Find where the given text appears and provide that cell's center as [X, Y] coordinate. 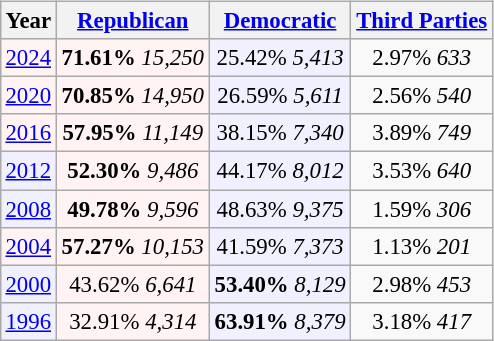
Year [28, 21]
2016 [28, 133]
26.59% 5,611 [280, 96]
Democratic [280, 21]
57.95% 11,149 [132, 133]
44.17% 8,012 [280, 171]
2024 [28, 58]
57.27% 10,153 [132, 246]
32.91% 4,314 [132, 321]
2012 [28, 171]
2020 [28, 96]
25.42% 5,413 [280, 58]
2004 [28, 246]
2.56% 540 [422, 96]
41.59% 7,373 [280, 246]
3.89% 749 [422, 133]
53.40% 8,129 [280, 284]
2.98% 453 [422, 284]
1.13% 201 [422, 246]
1.59% 306 [422, 209]
52.30% 9,486 [132, 171]
2000 [28, 284]
Third Parties [422, 21]
2.97% 633 [422, 58]
Republican [132, 21]
1996 [28, 321]
3.53% 640 [422, 171]
71.61% 15,250 [132, 58]
38.15% 7,340 [280, 133]
63.91% 8,379 [280, 321]
3.18% 417 [422, 321]
43.62% 6,641 [132, 284]
2008 [28, 209]
49.78% 9,596 [132, 209]
70.85% 14,950 [132, 96]
48.63% 9,375 [280, 209]
